Determine the (x, y) coordinate at the center of the cell enclosing the given text.  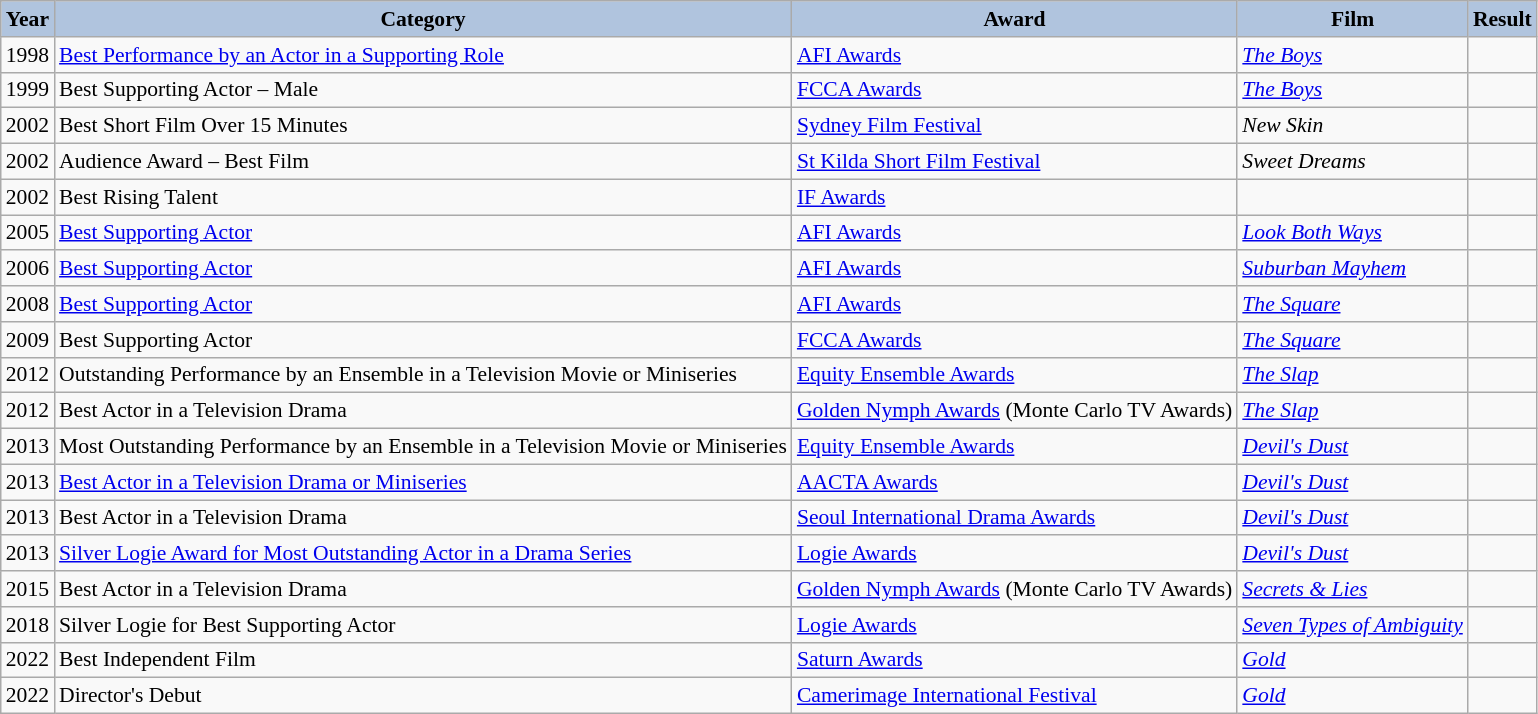
Best Actor in a Television Drama or Miniseries (423, 482)
Best Independent Film (423, 660)
2006 (28, 269)
Best Rising Talent (423, 197)
Sweet Dreams (1352, 162)
Seoul International Drama Awards (1014, 518)
Outstanding Performance by an Ensemble in a Television Movie or Miniseries (423, 375)
Secrets & Lies (1352, 589)
Suburban Mayhem (1352, 269)
1998 (28, 55)
2005 (28, 233)
AACTA Awards (1014, 482)
Saturn Awards (1014, 660)
Silver Logie Award for Most Outstanding Actor in a Drama Series (423, 554)
Category (423, 19)
Director's Debut (423, 696)
2015 (28, 589)
Year (28, 19)
Most Outstanding Performance by an Ensemble in a Television Movie or Miniseries (423, 447)
St Kilda Short Film Festival (1014, 162)
Camerimage International Festival (1014, 696)
Look Both Ways (1352, 233)
Audience Award – Best Film (423, 162)
Silver Logie for Best Supporting Actor (423, 625)
Best Performance by an Actor in a Supporting Role (423, 55)
Award (1014, 19)
Best Short Film Over 15 Minutes (423, 126)
IF Awards (1014, 197)
Sydney Film Festival (1014, 126)
Seven Types of Ambiguity (1352, 625)
2009 (28, 340)
2018 (28, 625)
Film (1352, 19)
1999 (28, 90)
Result (1502, 19)
2008 (28, 304)
Best Supporting Actor – Male (423, 90)
New Skin (1352, 126)
